Capture the cell that displays the provided text and extract its (x, y) central coordinate. 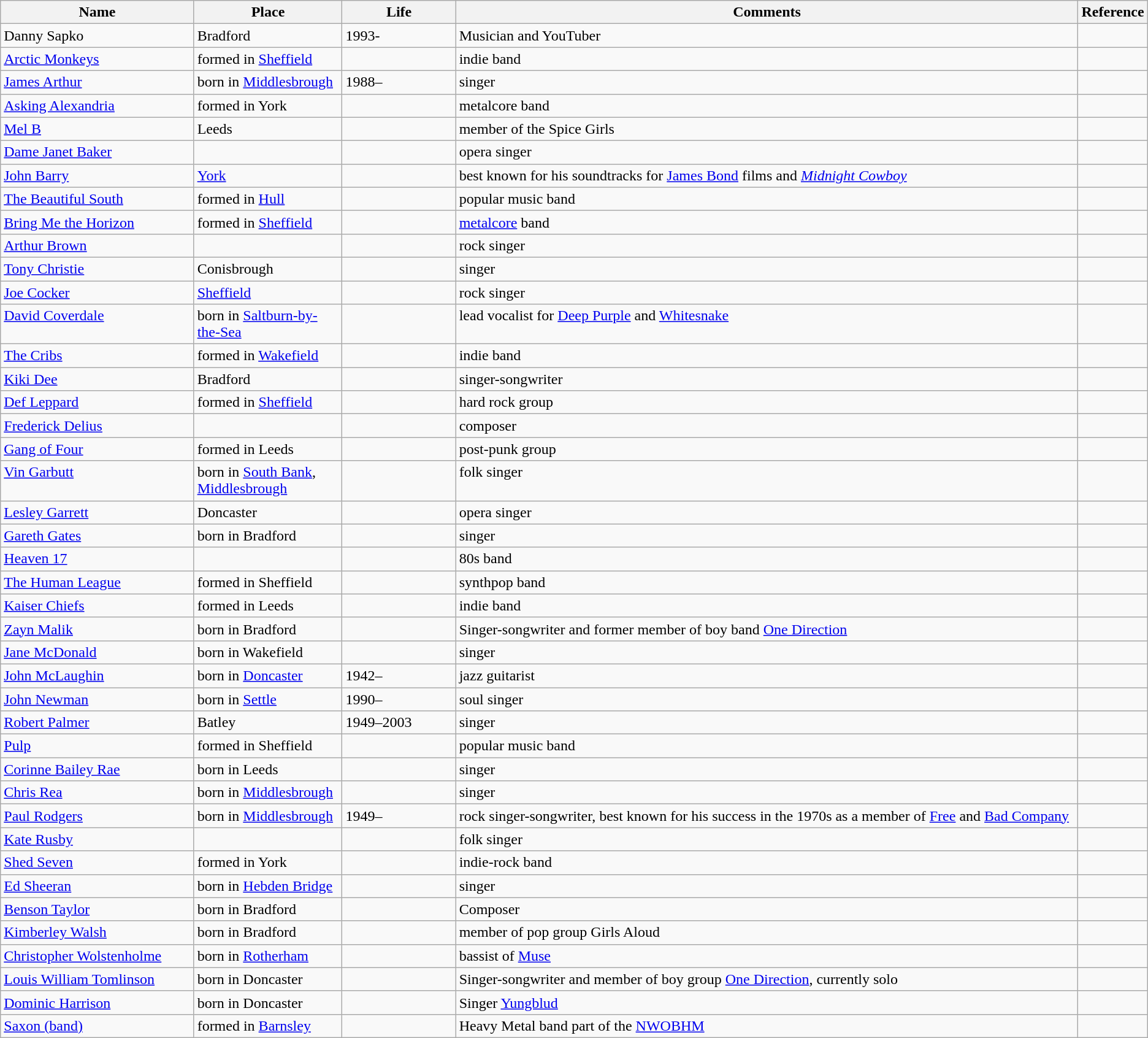
Heaven 17 (97, 559)
born in Hebden Bridge (268, 886)
Arthur Brown (97, 245)
Louis William Tomlinson (97, 979)
Asking Alexandria (97, 106)
Musician and YouTuber (767, 36)
Corinne Bailey Rae (97, 769)
Leeds (268, 129)
David Coverdale (97, 324)
Chris Rea (97, 793)
Doncaster (268, 512)
lead vocalist for Deep Purple and Whitesnake (767, 324)
Singer-songwriter and former member of boy band One Direction (767, 629)
Reference (1112, 12)
born in Wakefield (268, 652)
Joe Cocker (97, 293)
born in South Bank, Middlesbrough (268, 481)
Kate Rusby (97, 839)
Pulp (97, 746)
Lesley Garrett (97, 512)
Kiki Dee (97, 379)
The Human League (97, 582)
1988– (399, 82)
Kimberley Walsh (97, 932)
jazz guitarist (767, 675)
Singer Yungblud (767, 1002)
member of pop group Girls Aloud (767, 932)
soul singer (767, 699)
Sheffield (268, 293)
bassist of Muse (767, 956)
synthpop band (767, 582)
Shed Seven (97, 863)
Mel B (97, 129)
1942– (399, 675)
best known for his soundtracks for James Bond films and Midnight Cowboy (767, 175)
post-punk group (767, 449)
Arctic Monkeys (97, 59)
Heavy Metal band part of the NWOBHM (767, 1026)
Robert Palmer (97, 723)
Singer-songwriter and member of boy group One Direction, currently solo (767, 979)
John Newman (97, 699)
Batley (268, 723)
Vin Garbutt (97, 481)
Jane McDonald (97, 652)
born in Rotherham (268, 956)
indie-rock band (767, 863)
formed in Hull (268, 199)
John Barry (97, 175)
Gareth Gates (97, 536)
1949–2003 (399, 723)
Life (399, 12)
singer-songwriter (767, 379)
1949– (399, 816)
Christopher Wolstenholme (97, 956)
Ed Sheeran (97, 886)
80s band (767, 559)
Conisbrough (268, 269)
Comments (767, 12)
Paul Rodgers (97, 816)
Tony Christie (97, 269)
Dame Janet Baker (97, 152)
Place (268, 12)
born in Saltburn-by-the-Sea (268, 324)
1993- (399, 36)
The Cribs (97, 356)
Def Leppard (97, 402)
Zayn Malik (97, 629)
James Arthur (97, 82)
John McLaughin (97, 675)
Dominic Harrison (97, 1002)
Kaiser Chiefs (97, 605)
formed in Wakefield (268, 356)
York (268, 175)
member of the Spice Girls (767, 129)
Composer (767, 909)
Frederick Delius (97, 426)
The Beautiful South (97, 199)
Name (97, 12)
rock singer-songwriter, best known for his success in the 1970s as a member of Free and Bad Company (767, 816)
Gang of Four (97, 449)
Danny Sapko (97, 36)
1990– (399, 699)
Bring Me the Horizon (97, 222)
composer (767, 426)
formed in Barnsley (268, 1026)
hard rock group (767, 402)
born in Leeds (268, 769)
Saxon (band) (97, 1026)
Benson Taylor (97, 909)
born in Settle (268, 699)
